Extract the (x, y) coordinate from the center of the cell holding the provided text.  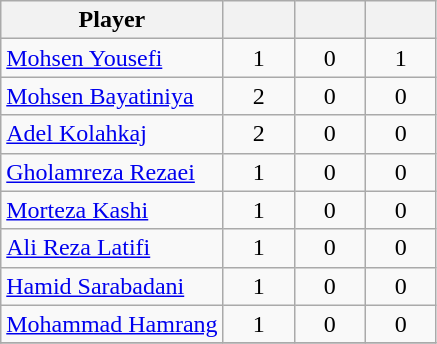
Gholamreza Rezaei (112, 172)
Player (112, 20)
Ali Reza Latifi (112, 248)
Mohammad Hamrang (112, 324)
Hamid Sarabadani (112, 286)
Mohsen Yousefi (112, 58)
Adel Kolahkaj (112, 134)
Morteza Kashi (112, 210)
Mohsen Bayatiniya (112, 96)
